Provide the (x, y) coordinate of the cell's center where the given text is located.  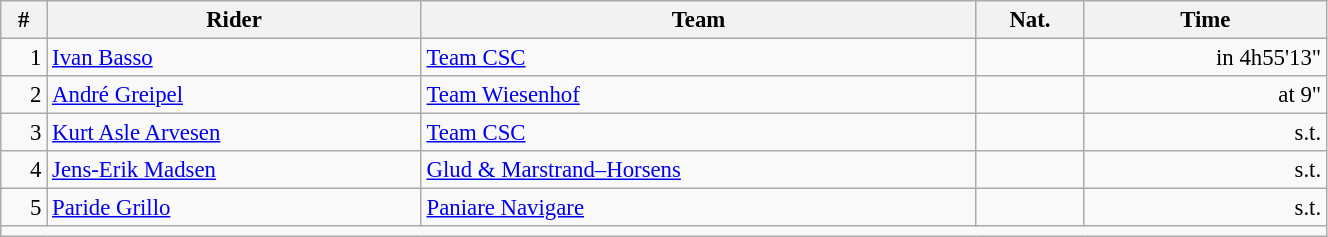
Jens-Erik Madsen (234, 170)
1 (24, 58)
Team Wiesenhof (698, 95)
Time (1205, 20)
4 (24, 170)
Glud & Marstrand–Horsens (698, 170)
2 (24, 95)
Paride Grillo (234, 208)
in 4h55'13" (1205, 58)
Kurt Asle Arvesen (234, 133)
Paniare Navigare (698, 208)
5 (24, 208)
Rider (234, 20)
at 9" (1205, 95)
# (24, 20)
Ivan Basso (234, 58)
André Greipel (234, 95)
Team (698, 20)
3 (24, 133)
Nat. (1030, 20)
